Return the [x, y] coordinate for the center point of the cell that contains the specified text.  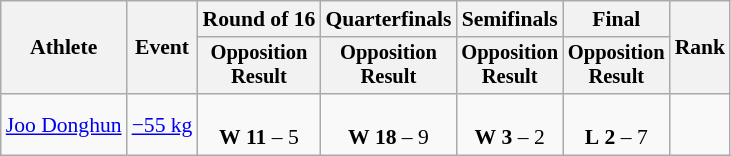
Semifinals [510, 19]
W 11 – 5 [258, 124]
Final [616, 19]
L 2 – 7 [616, 124]
W 18 – 9 [388, 124]
Event [162, 48]
Round of 16 [258, 19]
Joo Donghun [64, 124]
−55 kg [162, 124]
Athlete [64, 48]
Rank [700, 48]
Quarterfinals [388, 19]
W 3 – 2 [510, 124]
